For the text-containing cell, return its midpoint in (X, Y) coordinate format. 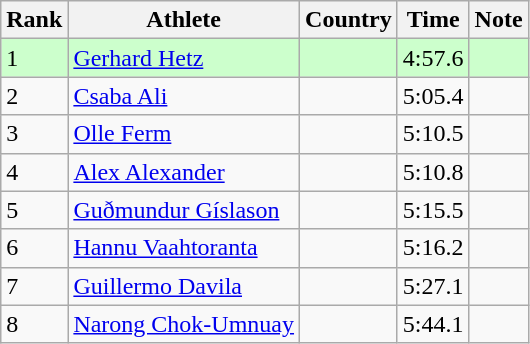
Time (433, 20)
Note (498, 20)
8 (34, 324)
2 (34, 96)
5:10.5 (433, 134)
5 (34, 210)
Olle Ferm (184, 134)
5:27.1 (433, 286)
5:16.2 (433, 248)
Guðmundur Gíslason (184, 210)
4 (34, 172)
5:10.8 (433, 172)
Hannu Vaahtoranta (184, 248)
Guillermo Davila (184, 286)
Rank (34, 20)
1 (34, 58)
Country (349, 20)
Narong Chok-Umnuay (184, 324)
7 (34, 286)
4:57.6 (433, 58)
6 (34, 248)
3 (34, 134)
Csaba Ali (184, 96)
Gerhard Hetz (184, 58)
5:44.1 (433, 324)
5:15.5 (433, 210)
Athlete (184, 20)
Alex Alexander (184, 172)
5:05.4 (433, 96)
